Output the (X, Y) coordinate of the center of the cell containing the given text.  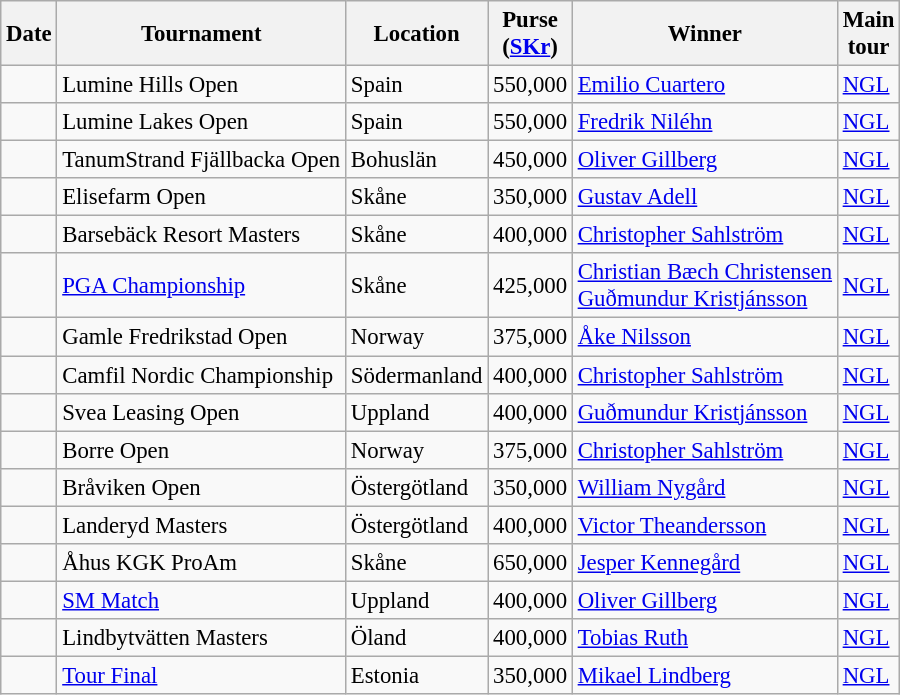
Victor Theandersson (704, 525)
Mikael Lindberg (704, 675)
Landeryd Masters (202, 525)
Maintour (868, 34)
Gamle Fredrikstad Open (202, 337)
Elisefarm Open (202, 197)
Christian Bæch Christensen Guðmundur Kristjánsson (704, 286)
650,000 (530, 563)
Åhus KGK ProAm (202, 563)
Purse(SKr) (530, 34)
Estonia (417, 675)
Gustav Adell (704, 197)
Jesper Kennegård (704, 563)
Öland (417, 638)
Svea Leasing Open (202, 412)
Södermanland (417, 375)
Tournament (202, 34)
Lindbytvätten Masters (202, 638)
Bråviken Open (202, 487)
Date (29, 34)
Borre Open (202, 450)
Winner (704, 34)
SM Match (202, 600)
Camfil Nordic Championship (202, 375)
425,000 (530, 286)
450,000 (530, 160)
Bohuslän (417, 160)
Tobias Ruth (704, 638)
PGA Championship (202, 286)
Lumine Lakes Open (202, 122)
William Nygård (704, 487)
Lumine Hills Open (202, 85)
Åke Nilsson (704, 337)
Guðmundur Kristjánsson (704, 412)
Tour Final (202, 675)
Barsebäck Resort Masters (202, 235)
Fredrik Niléhn (704, 122)
Location (417, 34)
Emilio Cuartero (704, 85)
TanumStrand Fjällbacka Open (202, 160)
